Detect which cell encompasses the target text, then output its [X, Y] center coordinate. 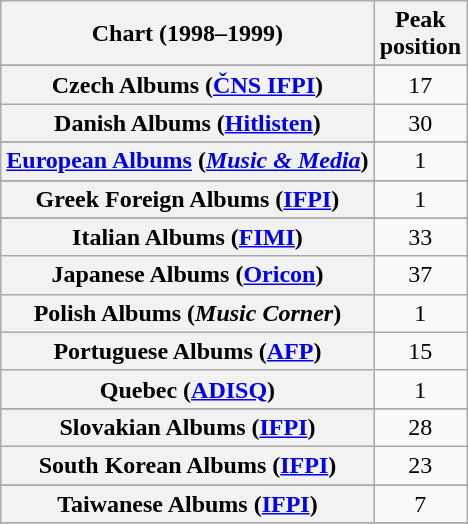
17 [420, 85]
33 [420, 237]
European Albums (Music & Media) [188, 161]
Greek Foreign Albums (IFPI) [188, 199]
Italian Albums (FIMI) [188, 237]
Chart (1998–1999) [188, 34]
South Korean Albums (IFPI) [188, 465]
Quebec (ADISQ) [188, 389]
Japanese Albums (Oricon) [188, 275]
Polish Albums (Music Corner) [188, 313]
28 [420, 427]
23 [420, 465]
Slovakian Albums (IFPI) [188, 427]
37 [420, 275]
Czech Albums (ČNS IFPI) [188, 85]
7 [420, 503]
15 [420, 351]
Portuguese Albums (AFP) [188, 351]
Danish Albums (Hitlisten) [188, 123]
Peakposition [420, 34]
Taiwanese Albums (IFPI) [188, 503]
30 [420, 123]
